Detect which cell encompasses the target text, then output its (x, y) center coordinate. 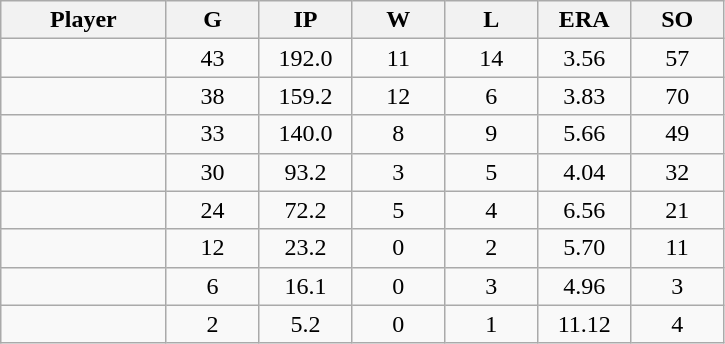
4.04 (584, 172)
5.2 (306, 324)
70 (678, 96)
G (212, 20)
3.56 (584, 58)
IP (306, 20)
72.2 (306, 210)
11.12 (584, 324)
43 (212, 58)
8 (398, 134)
57 (678, 58)
9 (492, 134)
5.70 (584, 248)
1 (492, 324)
49 (678, 134)
159.2 (306, 96)
21 (678, 210)
5.66 (584, 134)
16.1 (306, 286)
4.96 (584, 286)
93.2 (306, 172)
SO (678, 20)
L (492, 20)
192.0 (306, 58)
32 (678, 172)
Player (84, 20)
23.2 (306, 248)
3.83 (584, 96)
33 (212, 134)
14 (492, 58)
24 (212, 210)
38 (212, 96)
140.0 (306, 134)
30 (212, 172)
W (398, 20)
ERA (584, 20)
6.56 (584, 210)
